Capture the cell that displays the provided text and extract its (x, y) central coordinate. 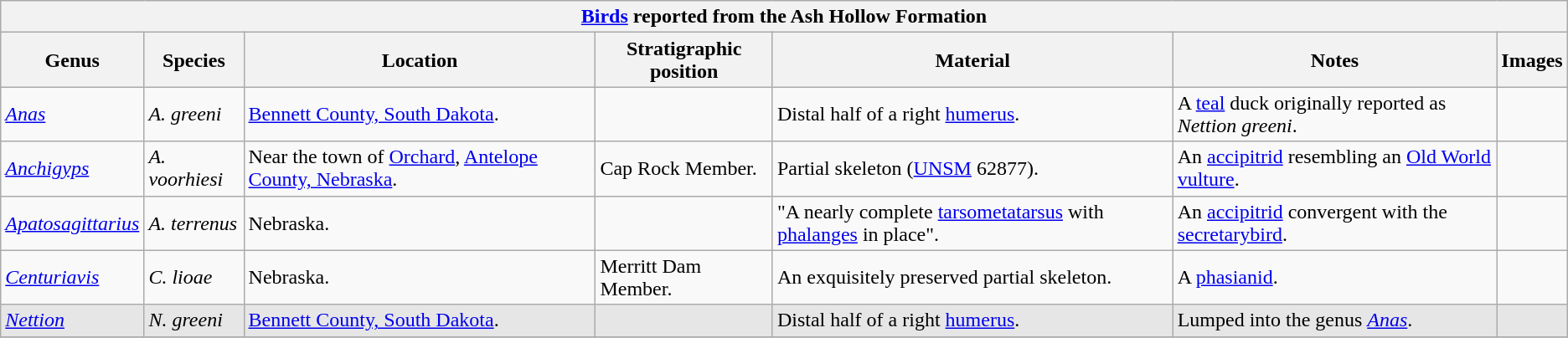
Notes (1335, 60)
Stratigraphic position (683, 60)
Birds reported from the Ash Hollow Formation (784, 17)
A. terrenus (194, 223)
Nettion (72, 320)
Images (1532, 60)
An exquisitely preserved partial skeleton. (972, 278)
Lumped into the genus Anas. (1335, 320)
C. lioae (194, 278)
Location (420, 60)
Centuriavis (72, 278)
A teal duck originally reported as Nettion greeni. (1335, 114)
A. greeni (194, 114)
Merritt Dam Member. (683, 278)
An accipitrid resembling an Old World vulture. (1335, 169)
Anas (72, 114)
Apatosagittarius (72, 223)
"A nearly complete tarsometatarsus with phalanges in place". (972, 223)
Material (972, 60)
Species (194, 60)
Anchigyps (72, 169)
Genus (72, 60)
A. voorhiesi (194, 169)
Cap Rock Member. (683, 169)
Near the town of Orchard, Antelope County, Nebraska. (420, 169)
An accipitrid convergent with the secretarybird. (1335, 223)
Partial skeleton (UNSM 62877). (972, 169)
N. greeni (194, 320)
A phasianid. (1335, 278)
